Output the (x, y) coordinate of the center of the cell containing the given text.  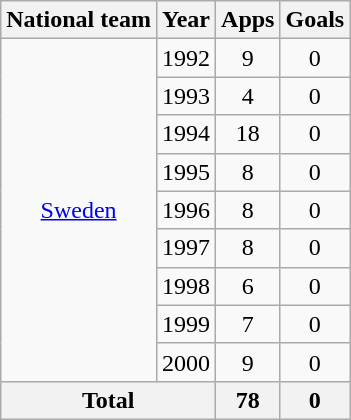
Total (108, 400)
4 (248, 96)
2000 (186, 362)
1999 (186, 324)
1992 (186, 58)
National team (79, 20)
Apps (248, 20)
Sweden (79, 210)
18 (248, 134)
1995 (186, 172)
78 (248, 400)
Year (186, 20)
1993 (186, 96)
1994 (186, 134)
6 (248, 286)
7 (248, 324)
1997 (186, 248)
1996 (186, 210)
1998 (186, 286)
Goals (315, 20)
